Pinpoint the cell where the given text exists, returning its [X, Y] midpoint coordinate. 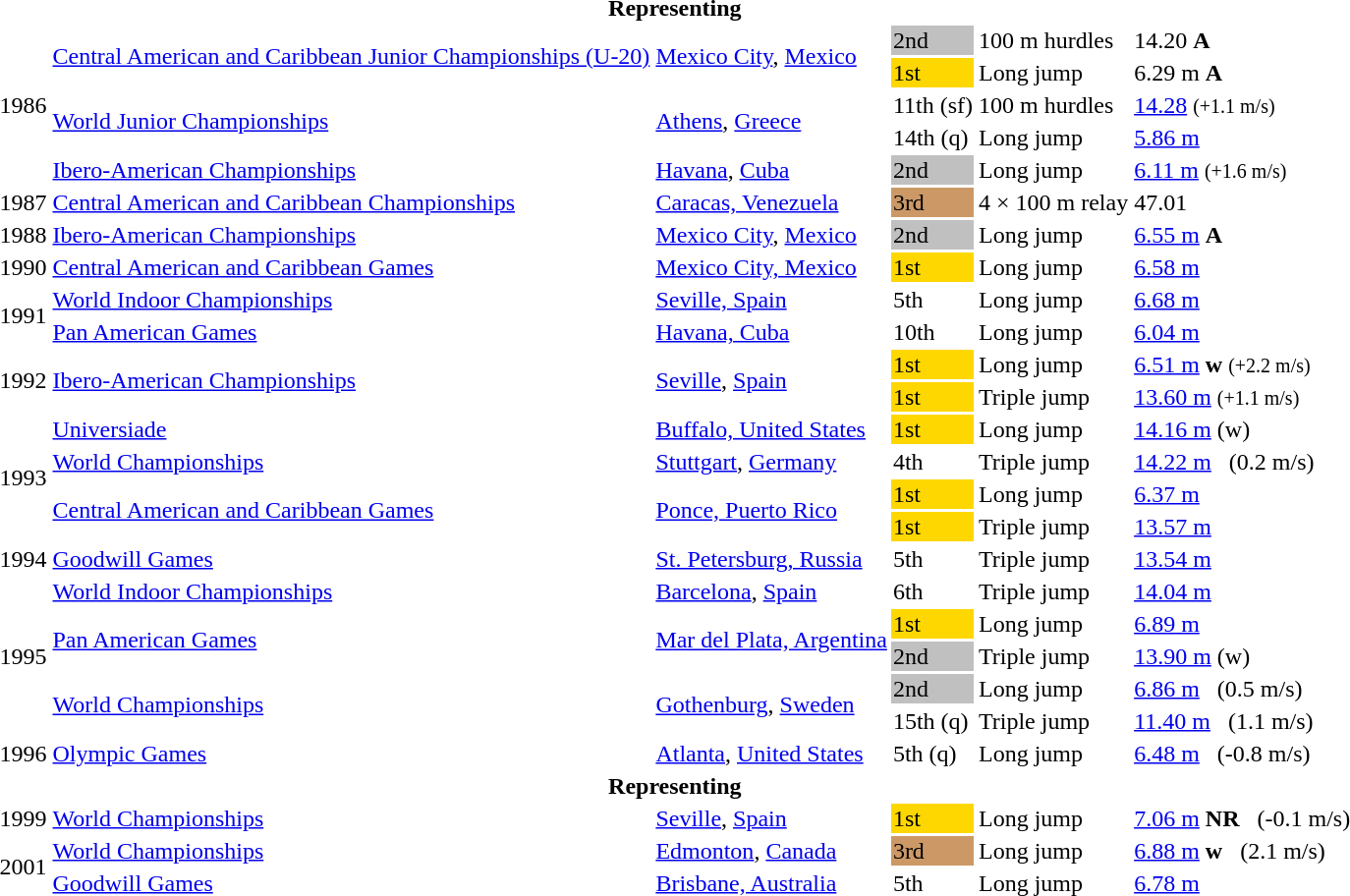
11th (sf) [932, 105]
14th (q) [932, 138]
Universiade [352, 429]
Goodwill Games [352, 559]
Barcelona, Spain [771, 591]
Central American and Caribbean Junior Championships (U-20) [352, 57]
Central American and Caribbean Championships [352, 202]
Caracas, Venezuela [771, 202]
Atlanta, United States [771, 754]
St. Petersburg, Russia [771, 559]
World Junior Championships [352, 122]
Athens, Greece [771, 122]
Buffalo, United States [771, 429]
6th [932, 591]
Mar del Plata, Argentina [771, 641]
Edmonton, Canada [771, 851]
Olympic Games [352, 754]
4th [932, 462]
Ponce, Puerto Rico [771, 511]
15th (q) [932, 721]
4 × 100 m relay [1053, 202]
5th (q) [932, 754]
Gothenburg, Sweden [771, 705]
10th [932, 332]
Stuttgart, Germany [771, 462]
